Return the (X, Y) coordinate for the center point of the cell that contains the specified text.  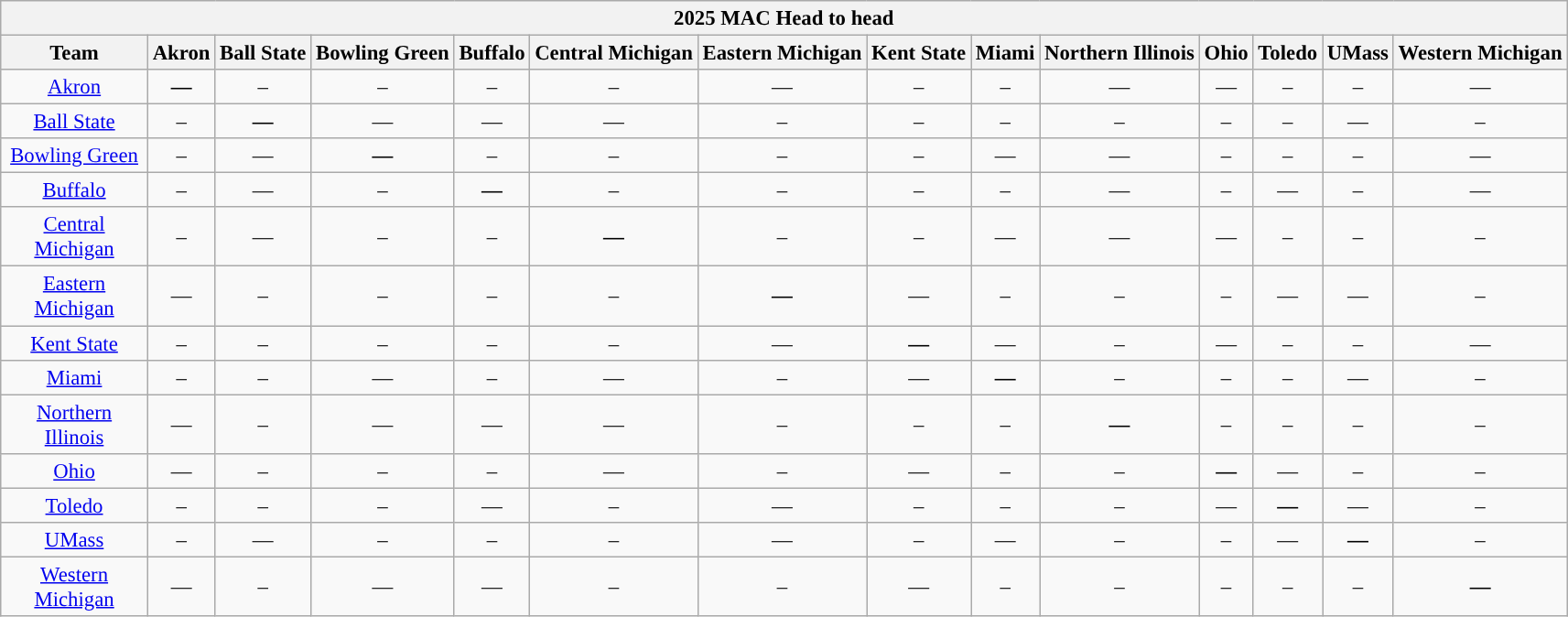
2025 MAC Head to head (784, 18)
Team (75, 53)
